Pinpoint the cell where the given text exists, returning its [X, Y] midpoint coordinate. 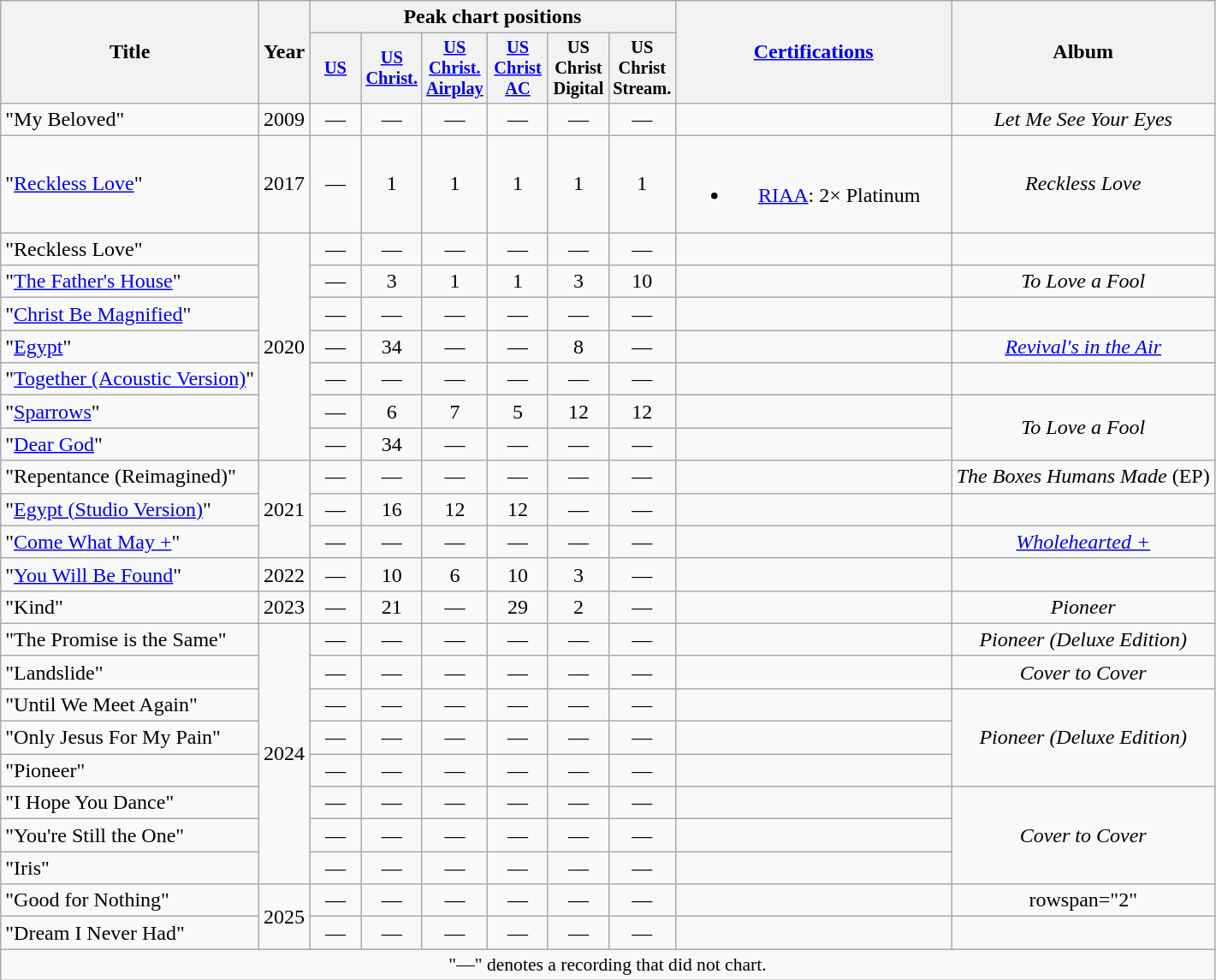
2022 [284, 574]
2024 [284, 753]
5 [519, 412]
"Repentance (Reimagined)" [130, 477]
"You're Still the One" [130, 835]
Certifications [813, 52]
"Egypt" [130, 347]
2 [578, 607]
Reckless Love [1083, 185]
"Sparrows" [130, 412]
The Boxes Humans Made (EP) [1083, 477]
"The Promise is the Same" [130, 639]
USChrist. Airplay [454, 68]
"I Hope You Dance" [130, 803]
Title [130, 52]
"Dear God" [130, 444]
"Iris" [130, 868]
Wholehearted + [1083, 542]
USChrist AC [519, 68]
US Christ Digital [578, 68]
"Kind" [130, 607]
21 [392, 607]
8 [578, 347]
2021 [284, 509]
2025 [284, 917]
US [335, 68]
RIAA: 2× Platinum [813, 185]
"Together (Acoustic Version)" [130, 379]
"Only Jesus For My Pain" [130, 738]
"—" denotes a recording that did not chart. [608, 965]
7 [454, 412]
2017 [284, 185]
rowspan="2" [1083, 900]
Revival's in the Air [1083, 347]
US Christ Stream. [642, 68]
"My Beloved" [130, 119]
Peak chart positions [493, 17]
"Come What May +" [130, 542]
"Dream I Never Had" [130, 933]
Pioneer [1083, 607]
29 [519, 607]
Let Me See Your Eyes [1083, 119]
"Egypt (Studio Version)" [130, 509]
2023 [284, 607]
2009 [284, 119]
2020 [284, 347]
"Christ Be Magnified" [130, 314]
16 [392, 509]
"You Will Be Found" [130, 574]
USChrist. [392, 68]
"Pioneer" [130, 770]
"Until We Meet Again" [130, 704]
Album [1083, 52]
"Landslide" [130, 672]
"The Father's House" [130, 282]
Year [284, 52]
"Good for Nothing" [130, 900]
